Find where the given text appears and provide that cell's center as [x, y] coordinate. 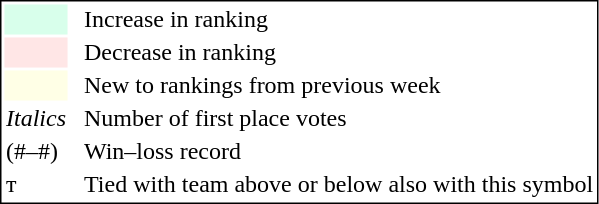
New to rankings from previous week [338, 85]
т [36, 185]
Italics [36, 119]
(#–#) [36, 151]
Decrease in ranking [338, 53]
Win–loss record [338, 151]
Increase in ranking [338, 19]
Tied with team above or below also with this symbol [338, 185]
Number of first place votes [338, 119]
